Provide the [x, y] coordinate of the cell's center where the given text is located.  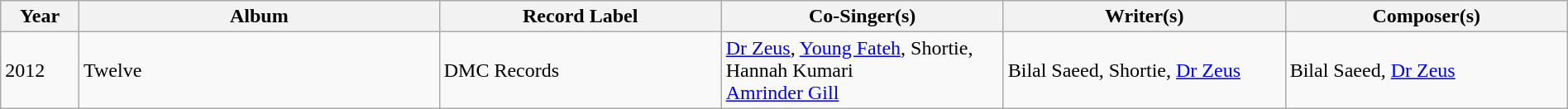
Record Label [581, 17]
Bilal Saeed, Dr Zeus [1426, 70]
Twelve [259, 70]
2012 [40, 70]
Co-Singer(s) [862, 17]
Year [40, 17]
Composer(s) [1426, 17]
Writer(s) [1145, 17]
Dr Zeus, Young Fateh, Shortie, Hannah KumariAmrinder Gill [862, 70]
Album [259, 17]
Bilal Saeed, Shortie, Dr Zeus [1145, 70]
DMC Records [581, 70]
